Output the (x, y) coordinate of the center of the cell containing the given text.  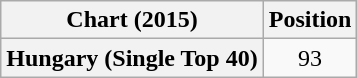
Hungary (Single Top 40) (132, 58)
93 (310, 58)
Position (310, 20)
Chart (2015) (132, 20)
